Scan for the cell matching the given text and deliver its (X, Y) coordinate at center. 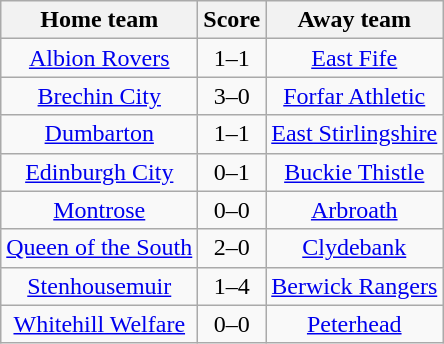
East Fife (354, 58)
Brechin City (100, 96)
3–0 (232, 96)
Arbroath (354, 210)
1–4 (232, 286)
Score (232, 20)
Clydebank (354, 248)
Peterhead (354, 324)
Queen of the South (100, 248)
Dumbarton (100, 134)
2–0 (232, 248)
Edinburgh City (100, 172)
Berwick Rangers (354, 286)
0–1 (232, 172)
East Stirlingshire (354, 134)
Montrose (100, 210)
Whitehill Welfare (100, 324)
Buckie Thistle (354, 172)
Albion Rovers (100, 58)
Stenhousemuir (100, 286)
Forfar Athletic (354, 96)
Home team (100, 20)
Away team (354, 20)
